Capture the cell that displays the provided text and extract its [x, y] central coordinate. 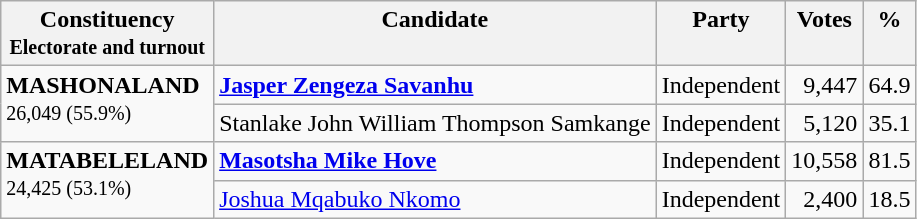
35.1 [890, 123]
Masotsha Mike Hove [435, 161]
10,558 [824, 161]
64.9 [890, 85]
2,400 [824, 199]
Joshua Mqabuko Nkomo [435, 199]
ConstituencyElectorate and turnout [108, 34]
Stanlake John William Thompson Samkange [435, 123]
Candidate [435, 34]
9,447 [824, 85]
MATABELELAND24,425 (53.1%) [108, 180]
% [890, 34]
Votes [824, 34]
Party [721, 34]
Jasper Zengeza Savanhu [435, 85]
5,120 [824, 123]
81.5 [890, 161]
MASHONALAND26,049 (55.9%) [108, 104]
18.5 [890, 199]
